For the text-containing cell, return its midpoint in [x, y] coordinate format. 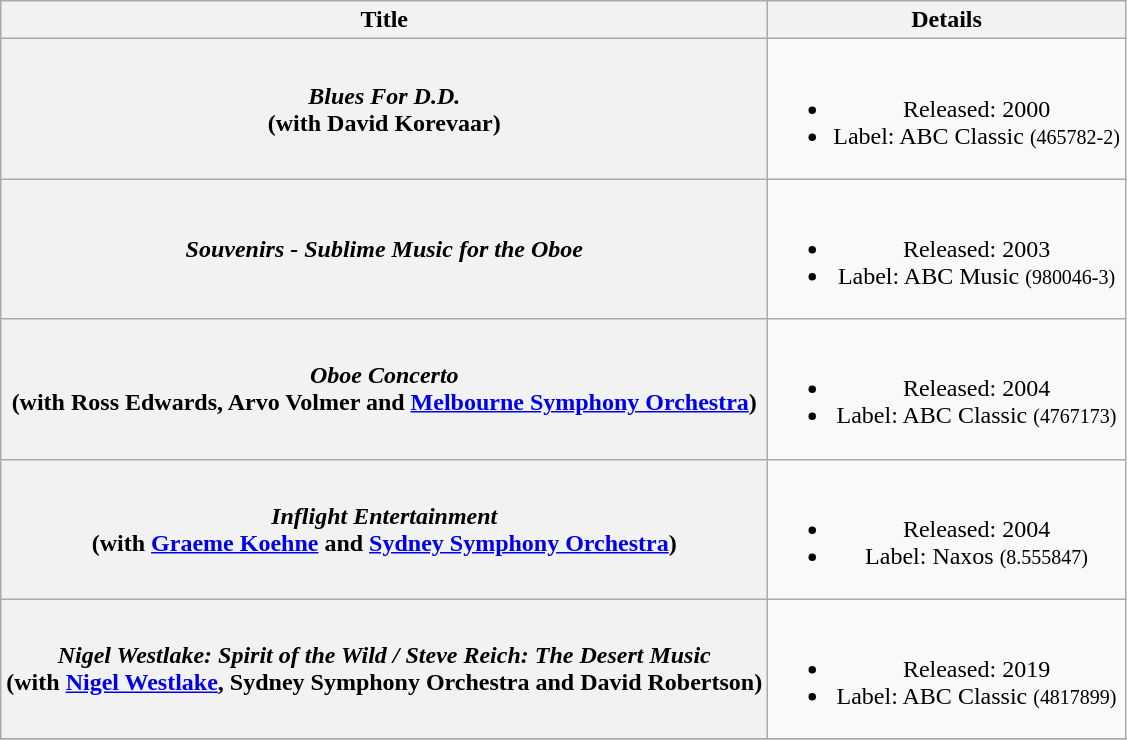
Released: 2000Label: ABC Classic (465782-2) [947, 109]
Nigel Westlake: Spirit of the Wild / Steve Reich: The Desert Music (with Nigel Westlake, Sydney Symphony Orchestra and David Robertson) [384, 669]
Blues For D.D. (with David Korevaar) [384, 109]
Title [384, 20]
Details [947, 20]
Released: 2004Label: Naxos (8.555847) [947, 529]
Released: 2003Label: ABC Music (980046-3) [947, 249]
Inflight Entertainment (with Graeme Koehne and Sydney Symphony Orchestra) [384, 529]
Oboe Concerto (with Ross Edwards, Arvo Volmer and Melbourne Symphony Orchestra) [384, 389]
Released: 2019Label: ABC Classic (4817899) [947, 669]
Souvenirs - Sublime Music for the Oboe [384, 249]
Released: 2004Label: ABC Classic (4767173) [947, 389]
